Return the [X, Y] coordinate for the center point of the cell that contains the specified text.  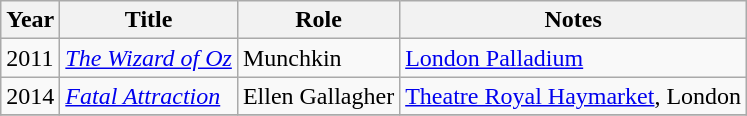
Fatal Attraction [149, 96]
Role [318, 20]
Theatre Royal Haymarket, London [574, 96]
Notes [574, 20]
Munchkin [318, 58]
Ellen Gallagher [318, 96]
2014 [30, 96]
2011 [30, 58]
Title [149, 20]
Year [30, 20]
London Palladium [574, 58]
The Wizard of Oz [149, 58]
